From the cell containing the given text, extract its center point as [X, Y] coordinate. 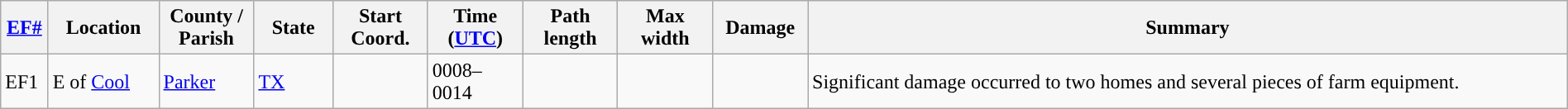
Time (UTC) [475, 28]
EF1 [25, 81]
Damage [761, 28]
Location [103, 28]
Path length [571, 28]
TX [294, 81]
County / Parish [207, 28]
Summary [1188, 28]
Significant damage occurred to two homes and several pieces of farm equipment. [1188, 81]
E of Cool [103, 81]
Start Coord. [380, 28]
EF# [25, 28]
Max width [665, 28]
State [294, 28]
Parker [207, 81]
0008–0014 [475, 81]
